Provide the [X, Y] coordinate of the cell's center where the given text is located.  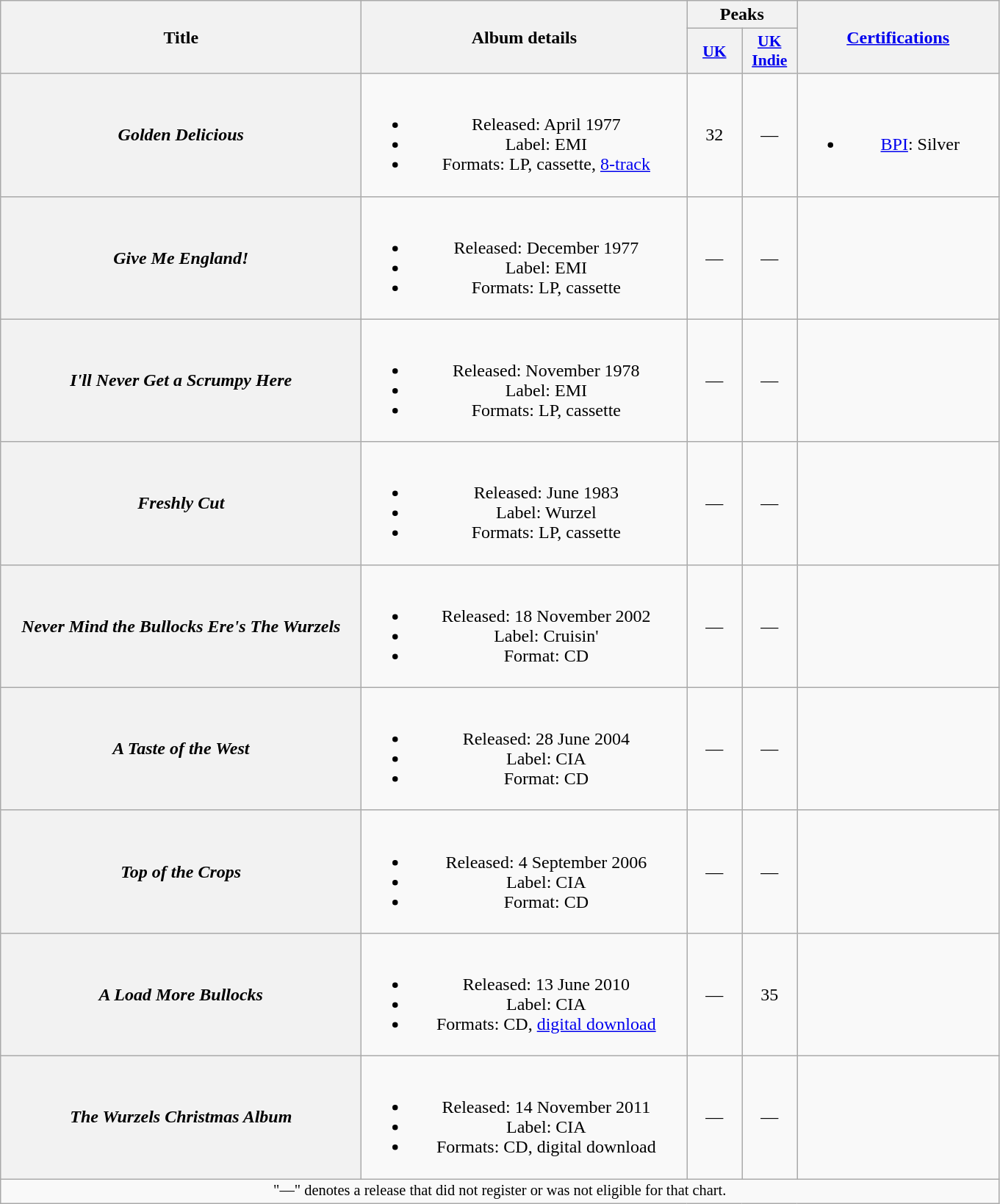
Top of the Crops [181, 872]
A Load More Bullocks [181, 994]
32 [714, 135]
Released: June 1983Label: WurzelFormats: LP, cassette [525, 503]
BPI: Silver [898, 135]
Golden Delicious [181, 135]
Released: 28 June 2004Label: CIAFormat: CD [525, 748]
35 [770, 994]
Released: April 1977Label: EMIFormats: LP, cassette, 8-track [525, 135]
Released: 13 June 2010Label: CIAFormats: CD, digital download [525, 994]
Released: December 1977Label: EMIFormats: LP, cassette [525, 257]
Never Mind the Bullocks Ere's The Wurzels [181, 626]
"—" denotes a release that did not register or was not eligible for that chart. [500, 1192]
The Wurzels Christmas Album [181, 1117]
I'll Never Get a Scrumpy Here [181, 381]
UKIndie [770, 51]
Released: 4 September 2006Label: CIAFormat: CD [525, 872]
Album details [525, 37]
UK [714, 51]
Released: 14 November 2011Label: CIAFormats: CD, digital download [525, 1117]
Released: 18 November 2002Label: Cruisin'Format: CD [525, 626]
Released: November 1978Label: EMIFormats: LP, cassette [525, 381]
Title [181, 37]
Certifications [898, 37]
Freshly Cut [181, 503]
A Taste of the West [181, 748]
Give Me England! [181, 257]
Peaks [742, 15]
